Identify which cell holds the provided text, then report its (x, y) central coordinate. 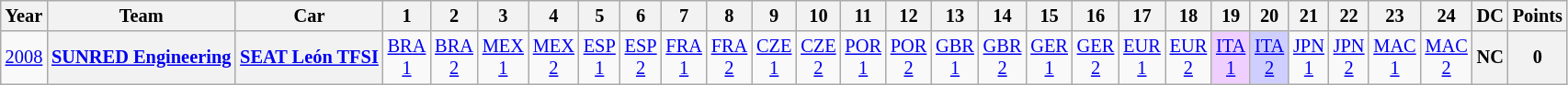
18 (1188, 16)
10 (818, 16)
CZE2 (818, 58)
GER2 (1096, 58)
6 (642, 16)
ITA2 (1269, 58)
23 (1394, 16)
Team (142, 16)
21 (1309, 16)
EUR2 (1188, 58)
EUR1 (1142, 58)
POR1 (864, 58)
11 (864, 16)
5 (599, 16)
MAC1 (1394, 58)
MAC2 (1447, 58)
1 (407, 16)
GBR2 (1003, 58)
12 (908, 16)
4 (553, 16)
Year (24, 16)
ITA1 (1231, 58)
Points (1538, 16)
15 (1049, 16)
9 (774, 16)
FRA1 (684, 58)
24 (1447, 16)
2 (454, 16)
MEX2 (553, 58)
19 (1231, 16)
FRA2 (730, 58)
GER1 (1049, 58)
MEX1 (504, 58)
POR2 (908, 58)
8 (730, 16)
Car (309, 16)
NC (1491, 58)
BRA1 (407, 58)
20 (1269, 16)
14 (1003, 16)
SEAT León TFSI (309, 58)
17 (1142, 16)
JPN1 (1309, 58)
SUNRED Engineering (142, 58)
7 (684, 16)
13 (955, 16)
CZE1 (774, 58)
3 (504, 16)
DC (1491, 16)
JPN2 (1349, 58)
2008 (24, 58)
16 (1096, 16)
ESP1 (599, 58)
GBR1 (955, 58)
0 (1538, 58)
ESP2 (642, 58)
22 (1349, 16)
BRA2 (454, 58)
